Detect which cell encompasses the target text, then output its (x, y) center coordinate. 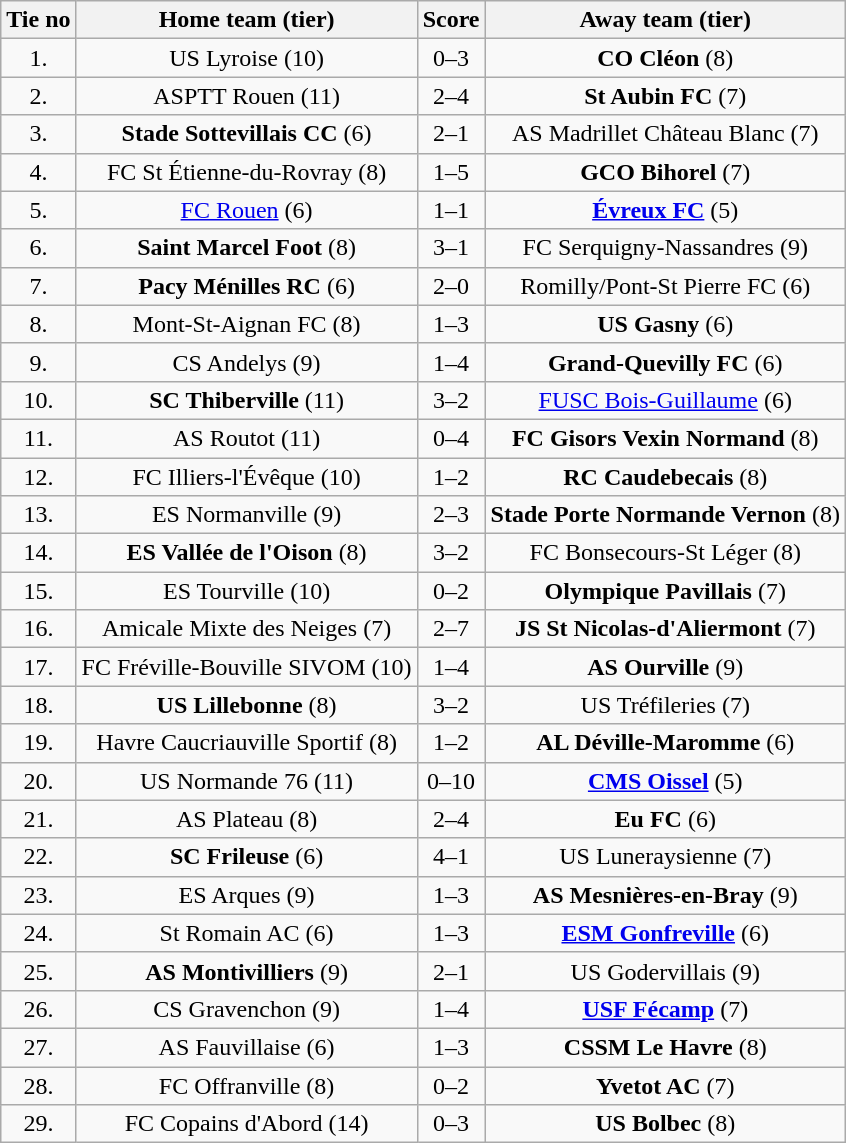
5. (38, 210)
Stade Sottevillais CC (6) (246, 134)
FC Serquigny-Nassandres (9) (665, 248)
Olympique Pavillais (7) (665, 591)
Yvetot AC (7) (665, 1085)
3. (38, 134)
13. (38, 515)
FUSC Bois-Guillaume (6) (665, 400)
ES Normanville (9) (246, 515)
AS Mesnières-en-Bray (9) (665, 895)
US Lillebonne (8) (246, 705)
FC Gisors Vexin Normand (8) (665, 438)
US Normande 76 (11) (246, 781)
ASPTT Rouen (11) (246, 96)
1–1 (451, 210)
ESM Gonfreville (6) (665, 933)
GCO Bihorel (7) (665, 172)
11. (38, 438)
9. (38, 362)
CSSM Le Havre (8) (665, 1047)
Eu FC (6) (665, 819)
Tie no (38, 20)
7. (38, 286)
12. (38, 477)
FC Rouen (6) (246, 210)
17. (38, 667)
ES Arques (9) (246, 895)
1–5 (451, 172)
Away team (tier) (665, 20)
10. (38, 400)
ES Tourville (10) (246, 591)
St Aubin FC (7) (665, 96)
0–10 (451, 781)
3–1 (451, 248)
Mont-St-Aignan FC (8) (246, 324)
JS St Nicolas-d'Aliermont (7) (665, 629)
US Gasny (6) (665, 324)
US Godervillais (9) (665, 971)
2. (38, 96)
US Bolbec (8) (665, 1124)
16. (38, 629)
CS Andelys (9) (246, 362)
AL Déville-Maromme (6) (665, 743)
15. (38, 591)
Score (451, 20)
Amicale Mixte des Neiges (7) (246, 629)
28. (38, 1085)
St Romain AC (6) (246, 933)
Saint Marcel Foot (8) (246, 248)
CO Cléon (8) (665, 58)
FC Copains d'Abord (14) (246, 1124)
1. (38, 58)
0–4 (451, 438)
4. (38, 172)
2–3 (451, 515)
Évreux FC (5) (665, 210)
18. (38, 705)
24. (38, 933)
FC Offranville (8) (246, 1085)
AS Fauvillaise (6) (246, 1047)
20. (38, 781)
Havre Caucriauville Sportif (8) (246, 743)
US Luneraysienne (7) (665, 857)
CS Gravenchon (9) (246, 1009)
14. (38, 553)
FC Fréville-Bouville SIVOM (10) (246, 667)
2–0 (451, 286)
FC St Étienne-du-Rovray (8) (246, 172)
SC Thiberville (11) (246, 400)
AS Montivilliers (9) (246, 971)
SC Frileuse (6) (246, 857)
Grand-Quevilly FC (6) (665, 362)
22. (38, 857)
AS Routot (11) (246, 438)
19. (38, 743)
6. (38, 248)
AS Madrillet Château Blanc (7) (665, 134)
AS Ourville (9) (665, 667)
US Tréfileries (7) (665, 705)
CMS Oissel (5) (665, 781)
Stade Porte Normande Vernon (8) (665, 515)
USF Fécamp (7) (665, 1009)
RC Caudebecais (8) (665, 477)
FC Bonsecours-St Léger (8) (665, 553)
Romilly/Pont-St Pierre FC (6) (665, 286)
4–1 (451, 857)
ES Vallée de l'Oison (8) (246, 553)
26. (38, 1009)
2–7 (451, 629)
29. (38, 1124)
27. (38, 1047)
21. (38, 819)
AS Plateau (8) (246, 819)
8. (38, 324)
Home team (tier) (246, 20)
23. (38, 895)
FC Illiers-l'Évêque (10) (246, 477)
25. (38, 971)
US Lyroise (10) (246, 58)
Pacy Ménilles RC (6) (246, 286)
